Find where the given text appears and provide that cell's center as (x, y) coordinate. 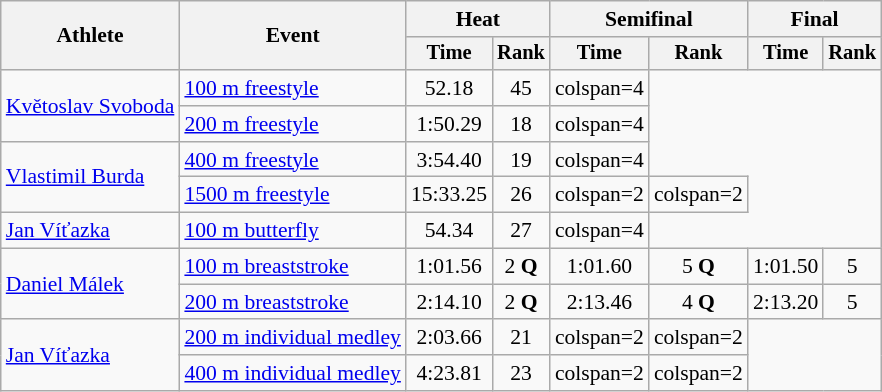
26 (521, 195)
100 m breaststroke (292, 267)
2:14.10 (449, 302)
1:50.29 (449, 124)
4 Q (698, 302)
Květoslav Svoboda (90, 106)
Athlete (90, 36)
400 m freestyle (292, 160)
4:23.81 (449, 373)
Event (292, 36)
200 m breaststroke (292, 302)
52.18 (449, 88)
100 m freestyle (292, 88)
2:03.66 (449, 338)
Daniel Málek (90, 284)
18 (521, 124)
1:01.60 (600, 267)
2:13.46 (600, 302)
200 m individual medley (292, 338)
19 (521, 160)
54.34 (449, 231)
400 m individual medley (292, 373)
Semifinal (649, 19)
2:13.20 (786, 302)
45 (521, 88)
Vlastimil Burda (90, 178)
200 m freestyle (292, 124)
23 (521, 373)
1:01.56 (449, 267)
5 Q (698, 267)
100 m butterfly (292, 231)
21 (521, 338)
27 (521, 231)
15:33.25 (449, 195)
3:54.40 (449, 160)
Final (814, 19)
1:01.50 (786, 267)
Heat (478, 19)
1500 m freestyle (292, 195)
